Locate the cell with the specified text and output its (x, y) center coordinate. 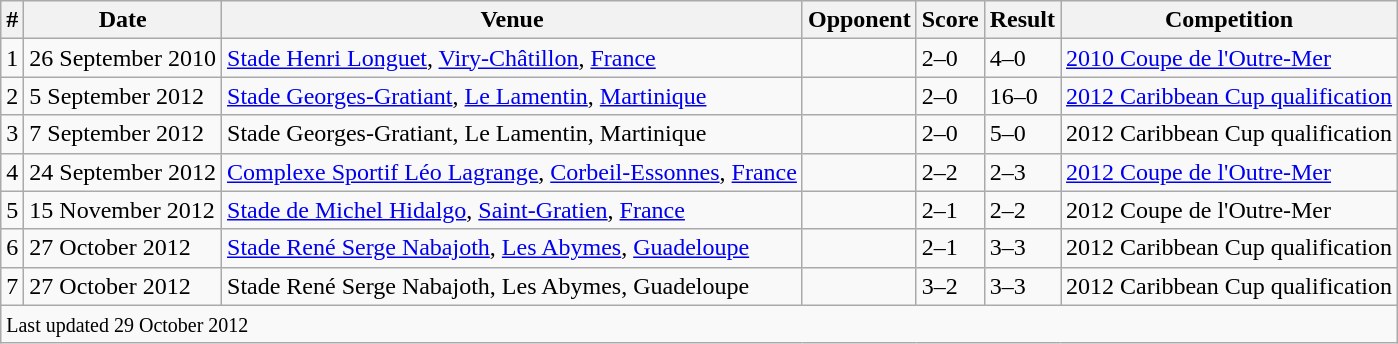
Score (950, 20)
2–3 (1022, 172)
5 (12, 210)
6 (12, 248)
Result (1022, 20)
4 (12, 172)
Stade de Michel Hidalgo, Saint-Gratien, France (512, 210)
1 (12, 58)
Last updated 29 October 2012 (700, 324)
7 (12, 286)
Stade Henri Longuet, Viry-Châtillon, France (512, 58)
5–0 (1022, 134)
15 November 2012 (123, 210)
Date (123, 20)
# (12, 20)
Venue (512, 20)
3 (12, 134)
7 September 2012 (123, 134)
16–0 (1022, 96)
Competition (1230, 20)
2 (12, 96)
3–2 (950, 286)
Complexe Sportif Léo Lagrange, Corbeil-Essonnes, France (512, 172)
24 September 2012 (123, 172)
4–0 (1022, 58)
5 September 2012 (123, 96)
2010 Coupe de l'Outre-Mer (1230, 58)
26 September 2010 (123, 58)
Opponent (859, 20)
